Find where the given text appears and provide that cell's center as (X, Y) coordinate. 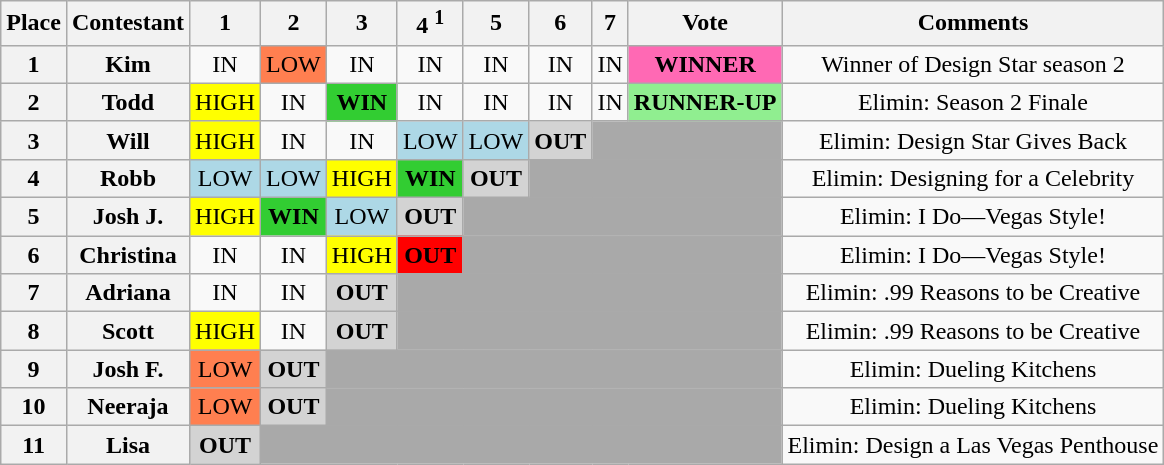
10 (34, 407)
Josh F. (128, 369)
Vote (705, 24)
Lisa (128, 445)
Robb (128, 178)
Elimin: Design Star Gives Back (973, 140)
4 1 (430, 24)
Elimin: Design a Las Vegas Penthouse (973, 445)
Elimin: Designing for a Celebrity (973, 178)
Will (128, 140)
Adriana (128, 293)
Elimin: Season 2 Finale (973, 102)
Neeraja (128, 407)
Christina (128, 255)
Todd (128, 102)
Josh J. (128, 217)
8 (34, 331)
Place (34, 24)
Scott (128, 331)
4 (34, 178)
Kim (128, 64)
Contestant (128, 24)
WINNER (705, 64)
Winner of Design Star season 2 (973, 64)
Comments (973, 24)
9 (34, 369)
11 (34, 445)
RUNNER-UP (705, 102)
